Locate the cell with the specified text and output its [X, Y] center coordinate. 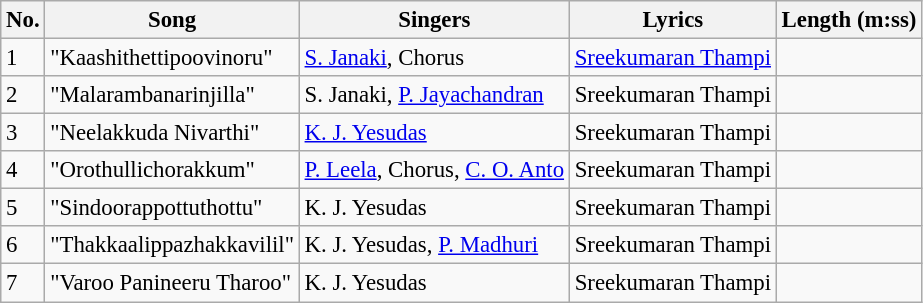
No. [23, 20]
4 [23, 170]
"Sindoorappottuthottu" [172, 208]
S. Janaki, P. Jayachandran [434, 95]
"Neelakkuda Nivarthi" [172, 133]
"Malarambanarinjilla" [172, 95]
3 [23, 133]
Length (m:ss) [848, 20]
1 [23, 58]
"Orothullichorakkum" [172, 170]
7 [23, 283]
S. Janaki, Chorus [434, 58]
"Varoo Panineeru Tharoo" [172, 283]
P. Leela, Chorus, C. O. Anto [434, 170]
Song [172, 20]
5 [23, 208]
"Kaashithettipoovinoru" [172, 58]
K. J. Yesudas, P. Madhuri [434, 245]
6 [23, 245]
Singers [434, 20]
"Thakkaalippazhakkavilil" [172, 245]
Lyrics [672, 20]
2 [23, 95]
